Determine the [X, Y] coordinate at the center of the cell enclosing the given text.  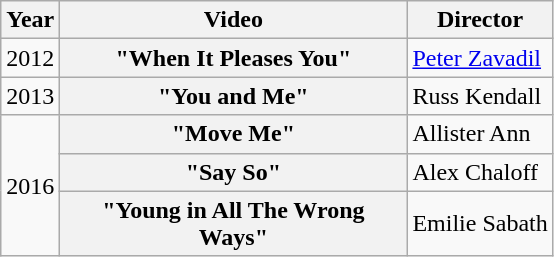
"When It Pleases You" [234, 58]
Emilie Sabath [480, 224]
2012 [30, 58]
"Young in All The Wrong Ways" [234, 224]
"Say So" [234, 172]
Peter Zavadil [480, 58]
Russ Kendall [480, 96]
Video [234, 20]
Year [30, 20]
2013 [30, 96]
2016 [30, 186]
Alex Chaloff [480, 172]
"Move Me" [234, 134]
Director [480, 20]
Allister Ann [480, 134]
"You and Me" [234, 96]
